Provide the (x, y) coordinate of the cell's center where the given text is located.  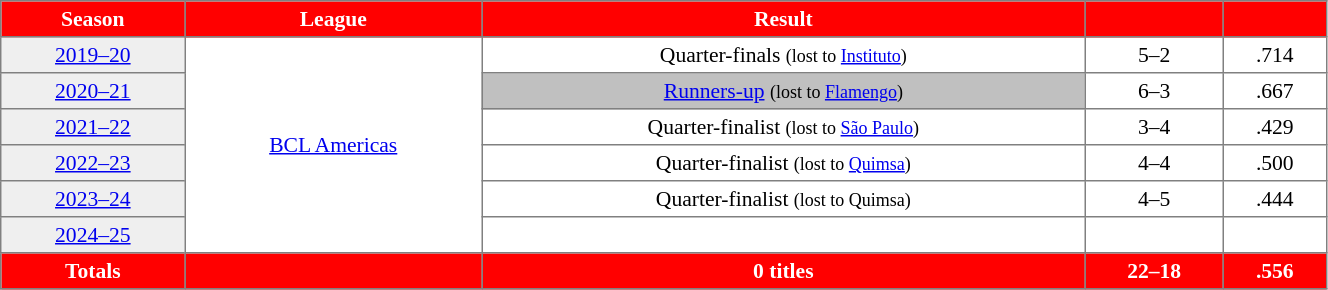
.444 (1274, 199)
2021–22 (93, 127)
5–2 (1154, 55)
.500 (1274, 163)
Totals (93, 271)
Runners-up (lost to Flamengo) (784, 91)
Result (784, 19)
2020–21 (93, 91)
2022–23 (93, 163)
League (334, 19)
6–3 (1154, 91)
22–18 (1154, 271)
.429 (1274, 127)
Quarter-finals (lost to Instituto) (784, 55)
.667 (1274, 91)
Season (93, 19)
.556 (1274, 271)
0 titles (784, 271)
2024–25 (93, 235)
3–4 (1154, 127)
.714 (1274, 55)
4–5 (1154, 199)
4–4 (1154, 163)
BCL Americas (334, 145)
Quarter-finalist (lost to São Paulo) (784, 127)
2019–20 (93, 55)
2023–24 (93, 199)
